For the text-containing cell, return its midpoint in [x, y] coordinate format. 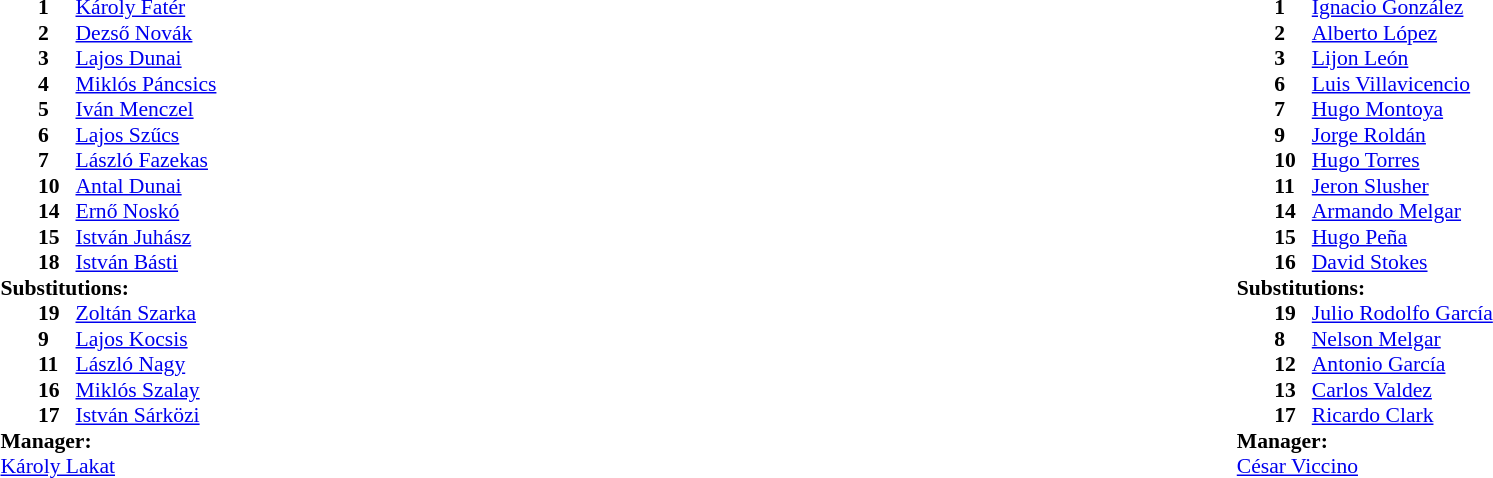
Lajos Szűcs [146, 135]
Hugo Montoya [1402, 109]
Lajos Dunai [146, 59]
4 [57, 84]
Lijon León [1402, 59]
Carlos Valdez [1402, 390]
László Nagy [146, 365]
Julio Rodolfo García [1402, 313]
Dezső Novák [146, 33]
8 [1293, 339]
5 [57, 109]
Antonio García [1402, 365]
Zoltán Szarka [146, 313]
Hugo Torres [1402, 161]
18 [57, 263]
István Básti [146, 263]
Nelson Melgar [1402, 339]
Antal Dunai [146, 186]
Alberto López [1402, 33]
Ernő Noskó [146, 211]
Jorge Roldán [1402, 135]
12 [1293, 365]
Miklós Szalay [146, 390]
László Fazekas [146, 161]
Luis Villavicencio [1402, 84]
Ricardo Clark [1402, 415]
13 [1293, 390]
István Juhász [146, 237]
David Stokes [1402, 263]
Miklós Páncsics [146, 84]
Armando Melgar [1402, 211]
Hugo Peña [1402, 237]
István Sárközi [146, 415]
Iván Menczel [146, 109]
Jeron Slusher [1402, 186]
Lajos Kocsis [146, 339]
